Identify which cell holds the provided text, then report its [x, y] central coordinate. 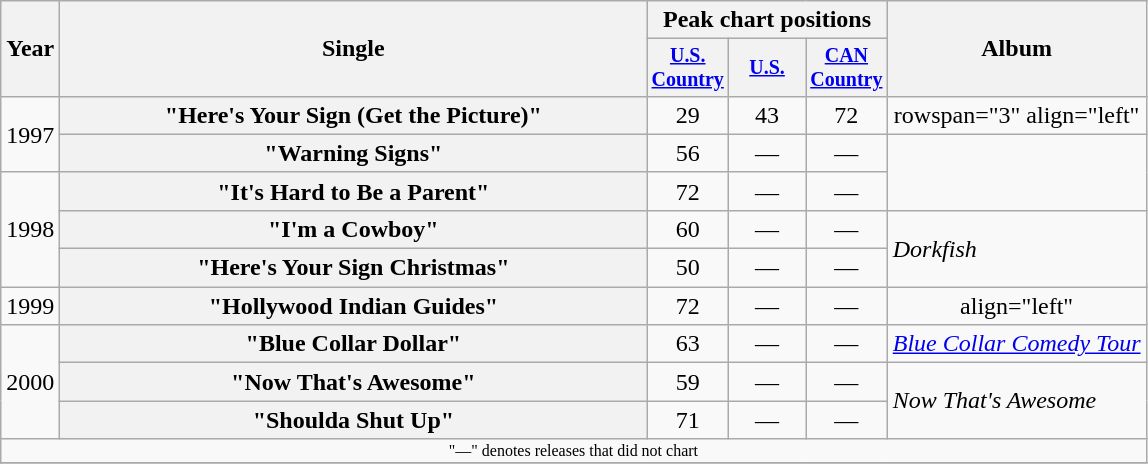
"Shoulda Shut Up" [354, 420]
"Hollywood Indian Guides" [354, 306]
50 [688, 268]
Peak chart positions [767, 20]
"Warning Signs" [354, 153]
63 [688, 344]
"Here's Your Sign (Get the Picture)" [354, 115]
"Here's Your Sign Christmas" [354, 268]
56 [688, 153]
29 [688, 115]
rowspan="3" align="left" [1016, 115]
43 [768, 115]
"—" denotes releases that did not chart [574, 451]
align="left" [1016, 306]
Blue Collar Comedy Tour [1016, 344]
1998 [30, 229]
2000 [30, 382]
71 [688, 420]
"Blue Collar Dollar" [354, 344]
U.S. [768, 68]
"It's Hard to Be a Parent" [354, 191]
60 [688, 229]
1999 [30, 306]
CAN Country [847, 68]
Year [30, 49]
"I'm a Cowboy" [354, 229]
59 [688, 382]
"Now That's Awesome" [354, 382]
U.S. Country [688, 68]
Now That's Awesome [1016, 401]
1997 [30, 134]
Dorkfish [1016, 248]
Album [1016, 49]
Single [354, 49]
